Capture the cell that displays the provided text and extract its (X, Y) central coordinate. 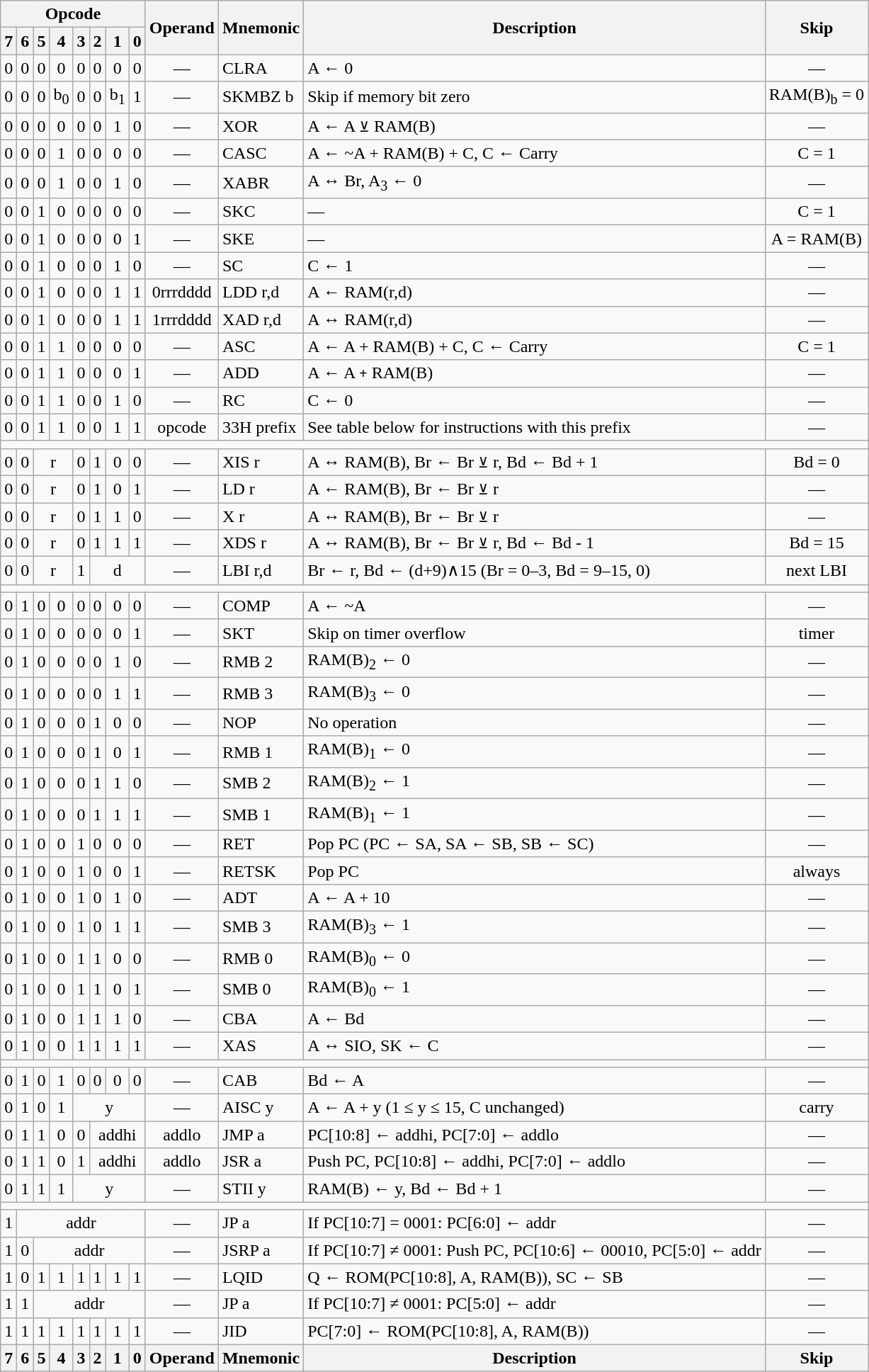
C ← 1 (535, 266)
SMB 3 (261, 926)
opcode (181, 427)
Skip if memory bit zero (535, 97)
X r (261, 516)
If PC[10:7] ≠ 0001: PC[5:0] ← addr (535, 1304)
A ↔ RAM(B), Br ← Br ⊻ r, Bd ← Bd - 1 (535, 543)
If PC[10:7] = 0001: PC[6:0] ← addr (535, 1223)
RMB 2 (261, 662)
SKMBZ b (261, 97)
RC (261, 400)
XIS r (261, 462)
XAS (261, 1045)
A ← RAM(r,d) (535, 293)
LDD r,d (261, 293)
If PC[10:7] ≠ 0001: Push PC, PC[10:6] ← 00010, PC[5:0] ← addr (535, 1250)
ADD (261, 373)
SC (261, 266)
ASC (261, 346)
Opcode (74, 14)
SMB 0 (261, 990)
A ← Bd (535, 1019)
RAM(B)1 ← 1 (535, 815)
b1 (118, 97)
A ← A + y (1 ≤ y ≤ 15, C unchanged) (535, 1108)
XDS r (261, 543)
RMB 0 (261, 958)
RAM(B)b = 0 (816, 97)
No operation (535, 722)
A ↔ SIO, SK ← C (535, 1045)
Q ← ROM(PC[10:8], A, RAM(B)), SC ← SB (535, 1277)
Pop PC (PC ← SA, SA ← SB, SB ← SC) (535, 844)
Pop PC (535, 871)
RAM(B) ← y, Bd ← Bd + 1 (535, 1189)
RAM(B)0 ← 0 (535, 958)
CAB (261, 1081)
SKT (261, 633)
A = RAM(B) (816, 239)
JMP a (261, 1135)
A ← 0 (535, 68)
PC[7:0] ← ROM(PC[10:8], A, RAM(B)) (535, 1331)
COMP (261, 606)
C ← 0 (535, 400)
d (118, 571)
carry (816, 1108)
LBI r,d (261, 571)
1rrrdddd (181, 319)
ADT (261, 897)
LQID (261, 1277)
JSR a (261, 1162)
0rrrdddd (181, 293)
SMB 1 (261, 815)
RAM(B)3 ← 1 (535, 926)
A ← A + RAM(B) (535, 373)
SKC (261, 212)
RMB 1 (261, 752)
RAM(B)1 ← 0 (535, 752)
Push PC, PC[10:8] ← addhi, PC[7:0] ← addlo (535, 1162)
Bd ← A (535, 1081)
CLRA (261, 68)
timer (816, 633)
Br ← r, Bd ← (d+9)∧15 (Br = 0–3, Bd = 9–15, 0) (535, 571)
always (816, 871)
XAD r,d (261, 319)
A ← A + 10 (535, 897)
A ↔ RAM(B), Br ← Br ⊻ r, Bd ← Bd + 1 (535, 462)
RAM(B)3 ← 0 (535, 693)
RMB 3 (261, 693)
A ← ~A + RAM(B) + C, C ← Carry (535, 153)
XABR (261, 182)
A ↔ RAM(B), Br ← Br ⊻ r (535, 516)
CASC (261, 153)
STII y (261, 1189)
A ← ~A (535, 606)
RAM(B)2 ← 1 (535, 783)
XOR (261, 126)
CBA (261, 1019)
RETSK (261, 871)
See table below for instructions with this prefix (535, 427)
RET (261, 844)
LD r (261, 489)
JID (261, 1331)
A ↔ RAM(r,d) (535, 319)
SKE (261, 239)
JSRP a (261, 1250)
33H prefix (261, 427)
RAM(B)2 ← 0 (535, 662)
b0 (61, 97)
Skip on timer overflow (535, 633)
A ← A + RAM(B) + C, C ← Carry (535, 346)
next LBI (816, 571)
NOP (261, 722)
Bd = 15 (816, 543)
A ↔ Br, A3 ← 0 (535, 182)
PC[10:8] ← addhi, PC[7:0] ← addlo (535, 1135)
A ← A ⊻ RAM(B) (535, 126)
SMB 2 (261, 783)
RAM(B)0 ← 1 (535, 990)
AISC y (261, 1108)
Bd = 0 (816, 462)
A ← RAM(B), Br ← Br ⊻ r (535, 489)
